Scan for the cell matching the given text and deliver its (x, y) coordinate at center. 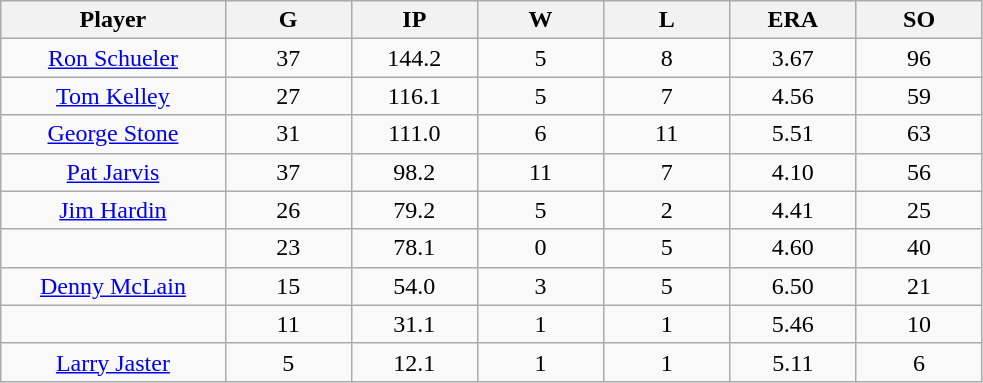
15 (288, 286)
59 (919, 96)
111.0 (414, 134)
23 (288, 248)
Jim Hardin (113, 210)
8 (667, 58)
4.56 (793, 96)
10 (919, 324)
G (288, 20)
IP (414, 20)
63 (919, 134)
56 (919, 172)
12.1 (414, 362)
116.1 (414, 96)
Larry Jaster (113, 362)
144.2 (414, 58)
40 (919, 248)
54.0 (414, 286)
4.60 (793, 248)
Ron Schueler (113, 58)
96 (919, 58)
Denny McLain (113, 286)
27 (288, 96)
4.41 (793, 210)
31 (288, 134)
4.10 (793, 172)
26 (288, 210)
Pat Jarvis (113, 172)
ERA (793, 20)
5.11 (793, 362)
6.50 (793, 286)
3 (540, 286)
78.1 (414, 248)
31.1 (414, 324)
5.51 (793, 134)
5.46 (793, 324)
25 (919, 210)
Tom Kelley (113, 96)
98.2 (414, 172)
79.2 (414, 210)
21 (919, 286)
W (540, 20)
George Stone (113, 134)
2 (667, 210)
0 (540, 248)
3.67 (793, 58)
L (667, 20)
Player (113, 20)
SO (919, 20)
